From the cell containing the given text, extract its center point as [x, y] coordinate. 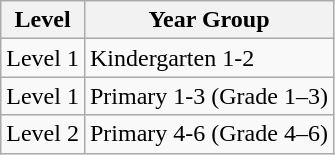
Kindergarten 1-2 [208, 58]
Year Group [208, 20]
Primary 4-6 (Grade 4–6) [208, 134]
Primary 1-3 (Grade 1–3) [208, 96]
Level [43, 20]
Level 2 [43, 134]
